Detect which cell encompasses the target text, then output its (x, y) center coordinate. 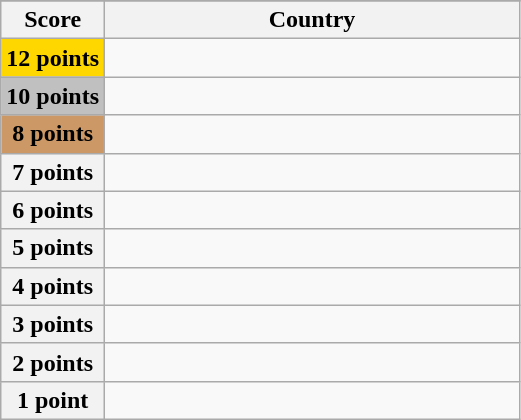
Score (53, 20)
2 points (53, 362)
12 points (53, 58)
Country (312, 20)
1 point (53, 400)
4 points (53, 286)
10 points (53, 96)
7 points (53, 172)
5 points (53, 248)
6 points (53, 210)
3 points (53, 324)
8 points (53, 134)
